Find where the given text appears and provide that cell's center as [x, y] coordinate. 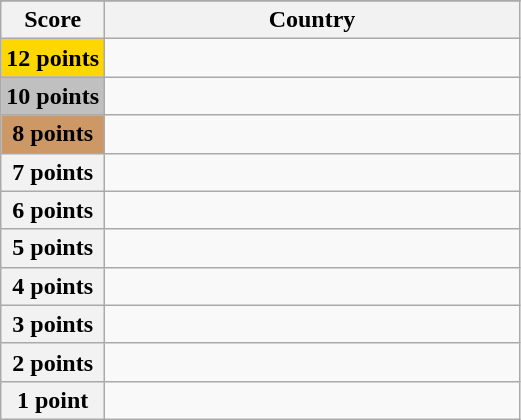
8 points [53, 134]
5 points [53, 248]
2 points [53, 362]
12 points [53, 58]
1 point [53, 400]
10 points [53, 96]
3 points [53, 324]
Country [312, 20]
4 points [53, 286]
Score [53, 20]
6 points [53, 210]
7 points [53, 172]
